Output the (x, y) coordinate of the center of the cell containing the given text.  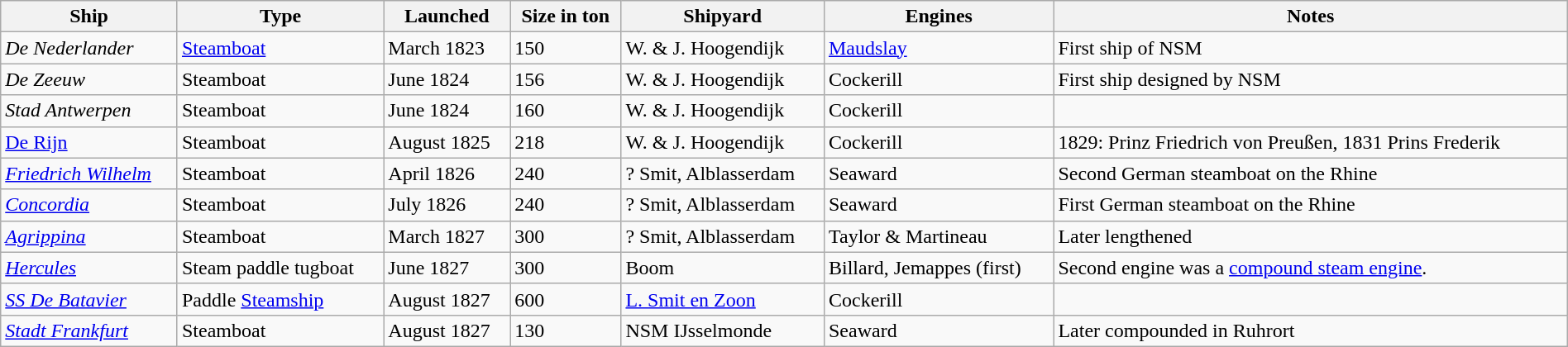
Stad Antwerpen (89, 111)
First ship of NSM (1310, 48)
First German steamboat on the Rhine (1310, 205)
Second engine was a compound steam engine. (1310, 268)
Later compounded in Ruhrort (1310, 330)
De Nederlander (89, 48)
Second German steamboat on the Rhine (1310, 173)
April 1826 (447, 173)
Launched (447, 17)
August 1825 (447, 142)
600 (566, 299)
Friedrich Wilhelm (89, 173)
Size in ton (566, 17)
Agrippina (89, 236)
Maudslay (938, 48)
Paddle Steamship (280, 299)
160 (566, 111)
150 (566, 48)
First ship designed by NSM (1310, 79)
SS De Batavier (89, 299)
Type (280, 17)
Concordia (89, 205)
De Rijn (89, 142)
Ship (89, 17)
Hercules (89, 268)
130 (566, 330)
Shipyard (723, 17)
March 1823 (447, 48)
March 1827 (447, 236)
De Zeeuw (89, 79)
Later lengthened (1310, 236)
NSM IJsselmonde (723, 330)
June 1827 (447, 268)
Billard, Jemappes (first) (938, 268)
L. Smit en Zoon (723, 299)
July 1826 (447, 205)
218 (566, 142)
Boom (723, 268)
Stadt Frankfurt (89, 330)
Taylor & Martineau (938, 236)
Engines (938, 17)
Steam paddle tugboat (280, 268)
Notes (1310, 17)
1829: Prinz Friedrich von Preußen, 1831 Prins Frederik (1310, 142)
156 (566, 79)
